Detect which cell encompasses the target text, then output its (x, y) center coordinate. 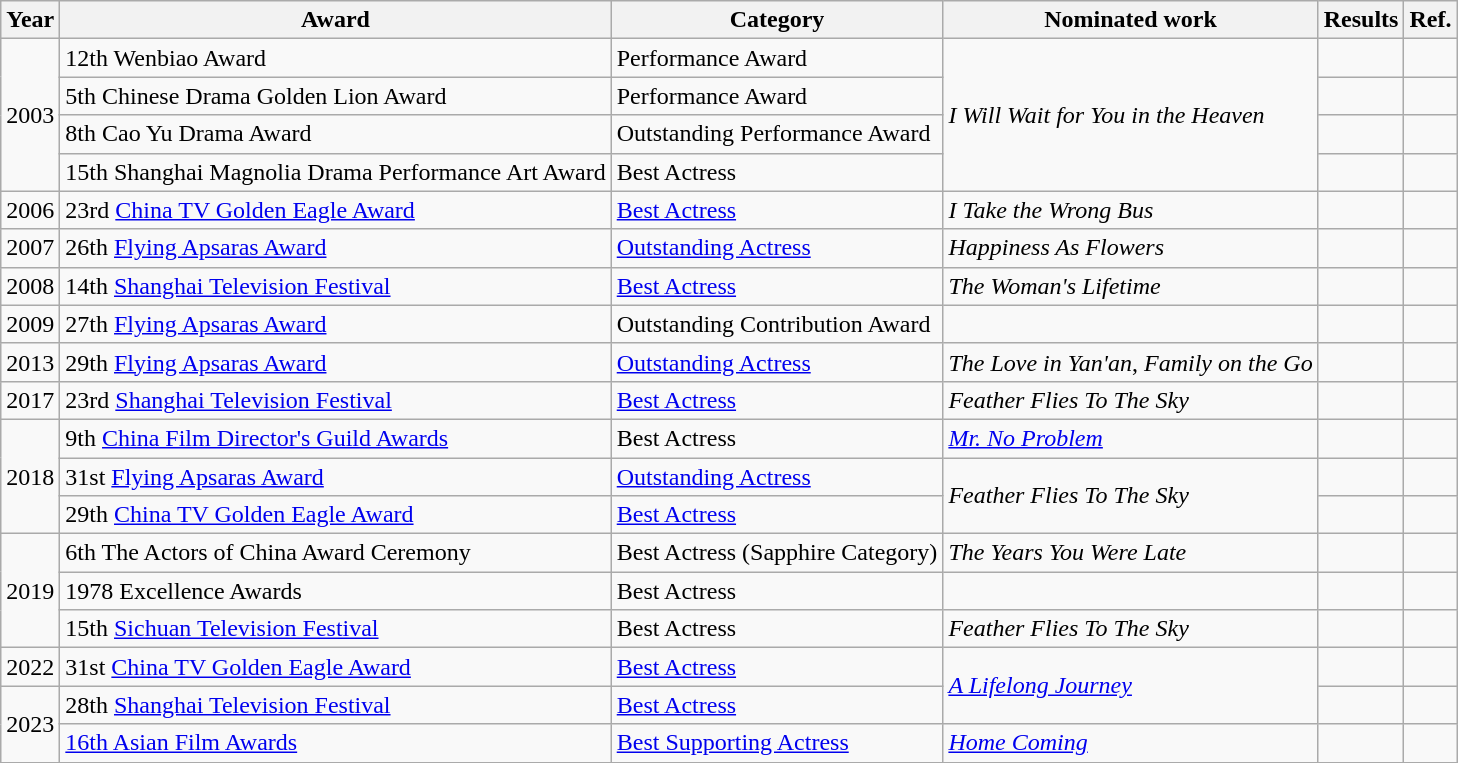
31st China TV Golden Eagle Award (336, 667)
15th Shanghai Magnolia Drama Performance Art Award (336, 172)
A Lifelong Journey (1130, 686)
Best Actress (Sapphire Category) (777, 553)
8th Cao Yu Drama Award (336, 134)
2007 (30, 248)
Year (30, 20)
27th Flying Apsaras Award (336, 324)
23rd China TV Golden Eagle Award (336, 210)
28th Shanghai Television Festival (336, 705)
2022 (30, 667)
2023 (30, 724)
2018 (30, 476)
29th China TV Golden Eagle Award (336, 515)
Outstanding Contribution Award (777, 324)
23rd Shanghai Television Festival (336, 400)
Nominated work (1130, 20)
I Take the Wrong Bus (1130, 210)
The Love in Yan'an, Family on the Go (1130, 362)
12th Wenbiao Award (336, 58)
Home Coming (1130, 743)
1978 Excellence Awards (336, 591)
16th Asian Film Awards (336, 743)
Outstanding Performance Award (777, 134)
2003 (30, 115)
Results (1361, 20)
15th Sichuan Television Festival (336, 629)
I Will Wait for You in the Heaven (1130, 115)
2006 (30, 210)
9th China Film Director's Guild Awards (336, 438)
6th The Actors of China Award Ceremony (336, 553)
Award (336, 20)
The Woman's Lifetime (1130, 286)
2019 (30, 591)
Mr. No Problem (1130, 438)
Best Supporting Actress (777, 743)
Ref. (1430, 20)
2017 (30, 400)
The Years You Were Late (1130, 553)
Happiness As Flowers (1130, 248)
2008 (30, 286)
5th Chinese Drama Golden Lion Award (336, 96)
14th Shanghai Television Festival (336, 286)
2013 (30, 362)
Category (777, 20)
2009 (30, 324)
31st Flying Apsaras Award (336, 477)
26th Flying Apsaras Award (336, 248)
29th Flying Apsaras Award (336, 362)
